Detect which cell encompasses the target text, then output its [X, Y] center coordinate. 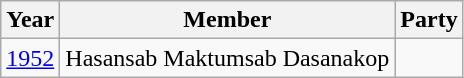
Year [30, 20]
1952 [30, 58]
Hasansab Maktumsab Dasanakop [228, 58]
Member [228, 20]
Party [429, 20]
